Return [X, Y] of the center of cell containing provided text 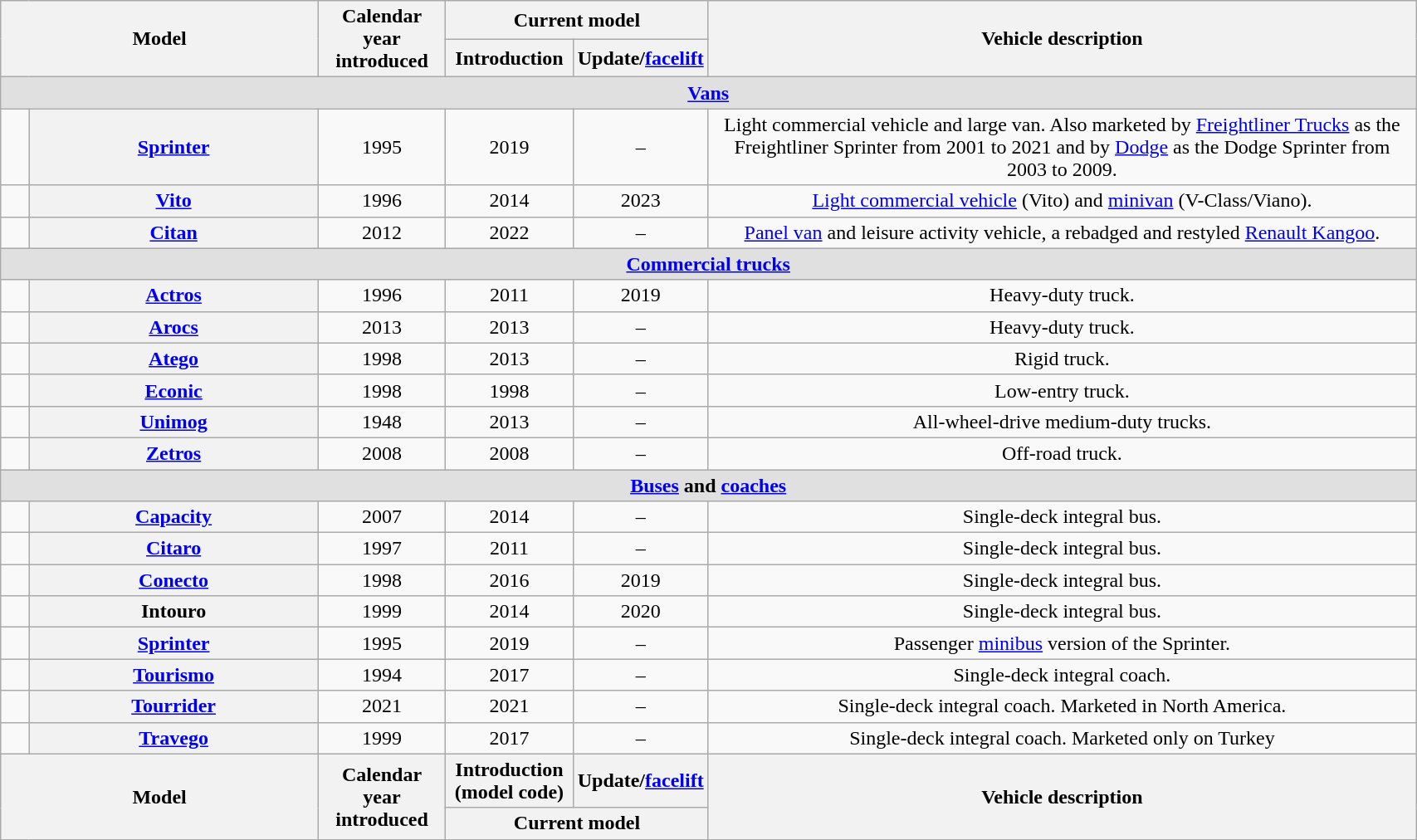
Actros [173, 295]
2023 [641, 201]
Travego [173, 738]
2022 [510, 232]
2012 [382, 232]
1994 [382, 675]
2020 [641, 612]
Passenger minibus version of the Sprinter. [1062, 643]
Panel van and leisure activity vehicle, a rebadged and restyled Renault Kangoo. [1062, 232]
Zetros [173, 453]
2007 [382, 517]
Buses and coaches [709, 486]
Citan [173, 232]
Commercial trucks [709, 264]
Tourrider [173, 706]
Capacity [173, 517]
Introduction [510, 58]
Citaro [173, 549]
All-wheel-drive medium-duty trucks. [1062, 422]
Off-road truck. [1062, 453]
Single-deck integral coach. Marketed in North America. [1062, 706]
1997 [382, 549]
Atego [173, 359]
Single-deck integral coach. [1062, 675]
Econic [173, 390]
Single-deck integral coach. Marketed only on Turkey [1062, 738]
2016 [510, 580]
Tourismo [173, 675]
Arocs [173, 327]
Intouro [173, 612]
Vans [709, 93]
Light commercial vehicle (Vito) and minivan (V-Class/Viano). [1062, 201]
Rigid truck. [1062, 359]
1948 [382, 422]
Unimog [173, 422]
Vito [173, 201]
Introduction (model code) [510, 780]
Low-entry truck. [1062, 390]
Conecto [173, 580]
